Determine the (x, y) coordinate at the center of the cell enclosing the given text.  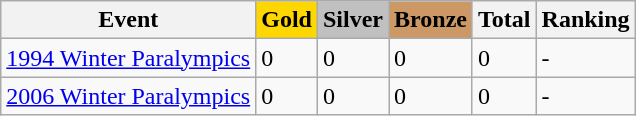
Event (128, 20)
1994 Winter Paralympics (128, 58)
Bronze (431, 20)
2006 Winter Paralympics (128, 96)
Total (504, 20)
Gold (287, 20)
Silver (352, 20)
Ranking (586, 20)
